Detect which cell encompasses the target text, then output its (X, Y) center coordinate. 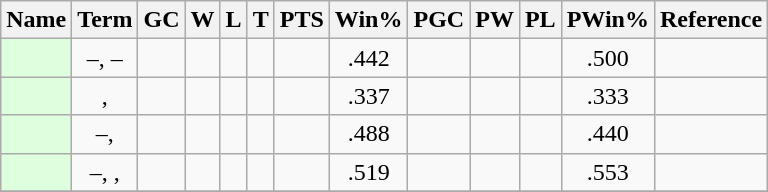
–, , (105, 172)
.442 (368, 58)
–, (105, 134)
Win% (368, 20)
Name (36, 20)
.337 (368, 96)
PW (495, 20)
PTS (302, 20)
.553 (608, 172)
Term (105, 20)
Reference (710, 20)
PGC (439, 20)
L (234, 20)
PWin% (608, 20)
PL (540, 20)
T (260, 20)
.488 (368, 134)
.500 (608, 58)
.333 (608, 96)
.519 (368, 172)
.440 (608, 134)
W (202, 20)
, (105, 96)
–, – (105, 58)
GC (162, 20)
